Provide the (X, Y) coordinate of the cell's center where the given text is located.  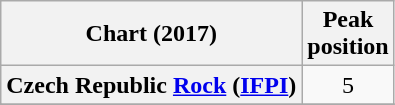
Czech Republic Rock (IFPI) (152, 85)
5 (348, 85)
Chart (2017) (152, 34)
Peak position (348, 34)
